Identify which cell holds the provided text, then report its (x, y) central coordinate. 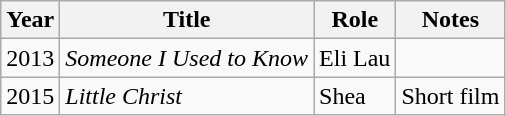
Shea (355, 96)
2015 (30, 96)
Notes (450, 20)
Year (30, 20)
Someone I Used to Know (187, 58)
Little Christ (187, 96)
Eli Lau (355, 58)
2013 (30, 58)
Title (187, 20)
Role (355, 20)
Short film (450, 96)
